Identify which cell holds the provided text, then report its (x, y) central coordinate. 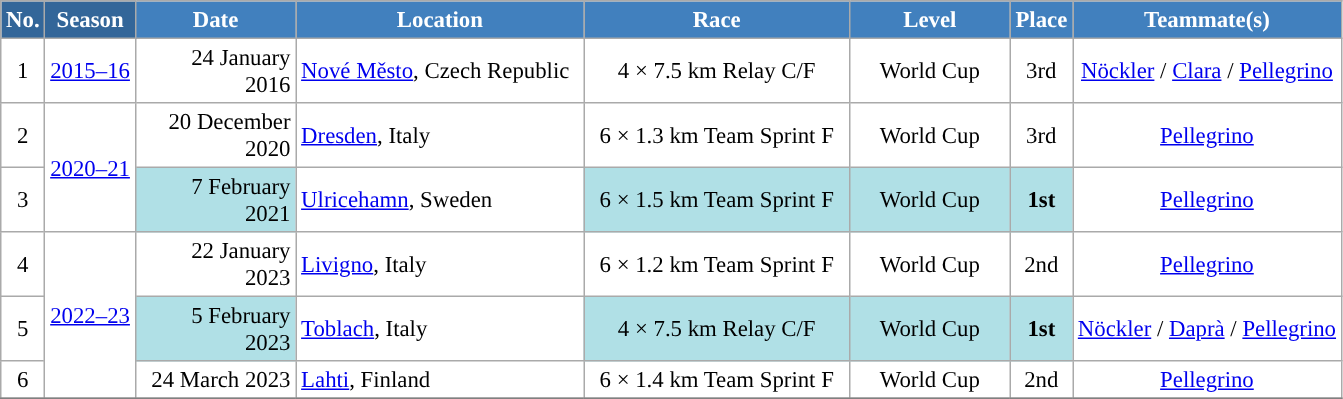
22 January 2023 (216, 264)
2022–23 (90, 316)
Level (930, 20)
5 (23, 330)
Race (717, 20)
No. (23, 20)
4 (23, 264)
20 December 2020 (216, 136)
6 × 1.5 km Team Sprint F (717, 200)
Nöckler / Daprà / Pellegrino (1208, 330)
3 (23, 200)
Place (1041, 20)
Nové Město, Czech Republic (440, 72)
7 February 2021 (216, 200)
Dresden, Italy (440, 136)
Toblach, Italy (440, 330)
2020–21 (90, 168)
24 January 2016 (216, 72)
6 × 1.2 km Team Sprint F (717, 264)
Date (216, 20)
Livigno, Italy (440, 264)
Teammate(s) (1208, 20)
Location (440, 20)
Season (90, 20)
2015–16 (90, 72)
5 February 2023 (216, 330)
2 (23, 136)
Ulricehamn, Sweden (440, 200)
6 × 1.3 km Team Sprint F (717, 136)
Nöckler / Clara / Pellegrino (1208, 72)
1 (23, 72)
2nd (1041, 264)
